Provide the (x, y) coordinate of the cell's center where the given text is located.  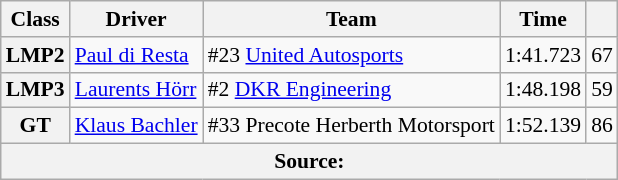
Class (36, 19)
Time (543, 19)
LMP3 (36, 90)
Laurents Hörr (136, 90)
67 (602, 55)
#33 Precote Herberth Motorsport (352, 126)
1:52.139 (543, 126)
LMP2 (36, 55)
Paul di Resta (136, 55)
Team (352, 19)
GT (36, 126)
#2 DKR Engineering (352, 90)
#23 United Autosports (352, 55)
86 (602, 126)
59 (602, 90)
1:41.723 (543, 55)
Source: (310, 162)
Driver (136, 19)
1:48.198 (543, 90)
Klaus Bachler (136, 126)
